Output the [x, y] coordinate of the center of the cell containing the given text.  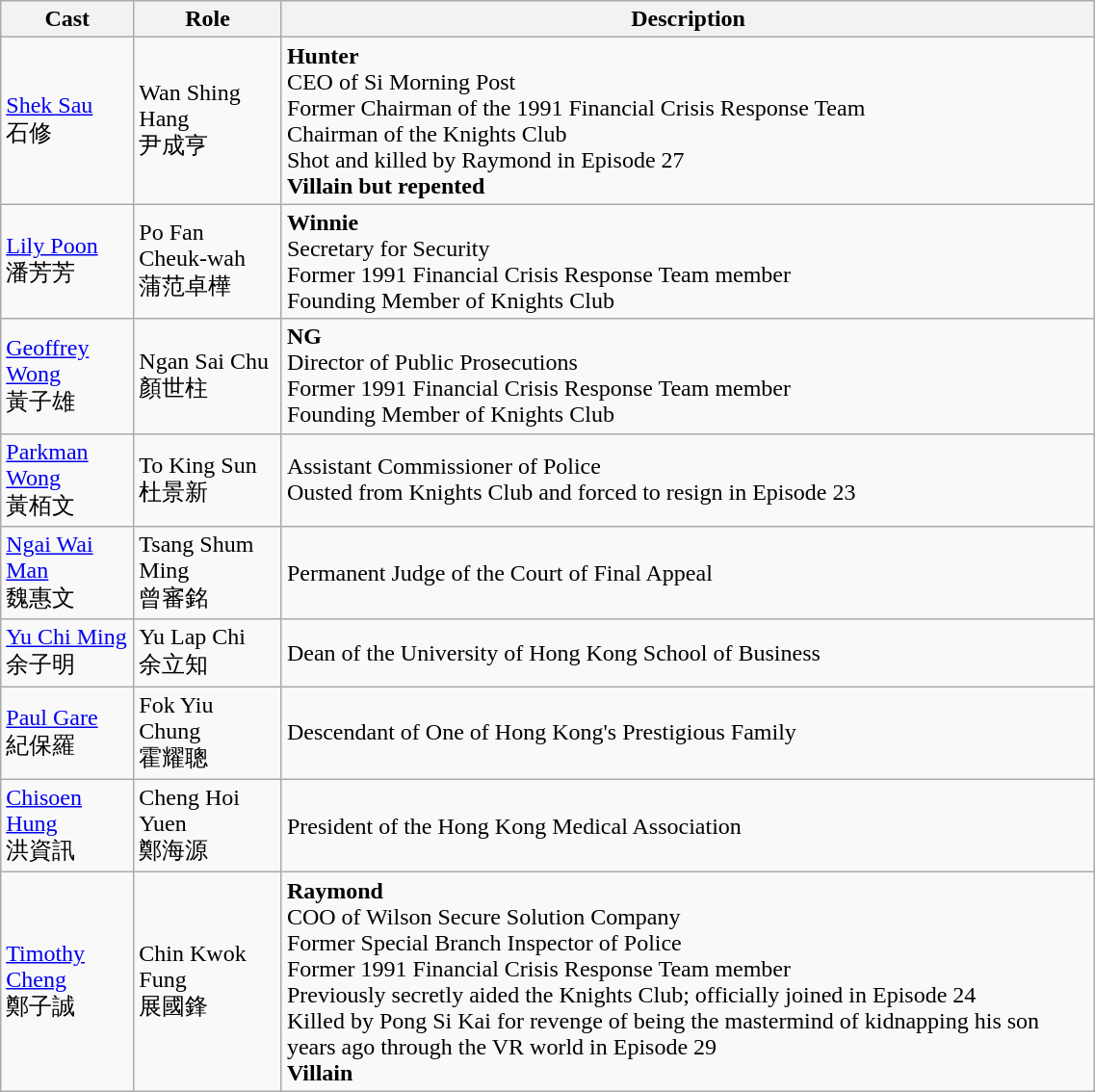
Yu Lap Chi 余立知 [208, 653]
Timothy Cheng 鄭子誠 [67, 982]
Description [688, 19]
Role [208, 19]
Lily Poon 潘芳芳 [67, 262]
Assistant Commissioner of Police Ousted from Knights Club and forced to resign in Episode 23 [688, 480]
Cast [67, 19]
President of the Hong Kong Medical Association [688, 826]
Yu Chi Ming 余子明 [67, 653]
Chisoen Hung 洪資訊 [67, 826]
Cheng Hoi Yuen 鄭海源 [208, 826]
Parkman Wong 黃栢文 [67, 480]
Po Fan Cheuk-wah 蒲范卓樺 [208, 262]
Permanent Judge of the Court of Final Appeal [688, 574]
Geoffrey Wong 黃子雄 [67, 376]
Winnie Secretary for Security Former 1991 Financial Crisis Response Team member Founding Member of Knights Club [688, 262]
Wan Shing Hang 尹成亨 [208, 121]
Descendant of One of Hong Kong's Prestigious Family [688, 734]
Chin Kwok Fung 展國鋒 [208, 982]
Ngan Sai Chu 顏世柱 [208, 376]
Tsang Shum Ming 曾審銘 [208, 574]
Ngai Wai Man 魏惠文 [67, 574]
Fok Yiu Chung 霍耀聰 [208, 734]
Shek Sau 石修 [67, 121]
Dean of the University of Hong Kong School of Business [688, 653]
To King Sun 杜景新 [208, 480]
Paul Gare 紀保羅 [67, 734]
NGDirector of Public Prosecutions Former 1991 Financial Crisis Response Team member Founding Member of Knights Club [688, 376]
